Determine the (X, Y) coordinate at the center of the cell enclosing the given text.  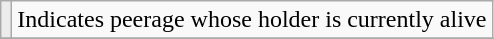
Indicates peerage whose holder is currently alive (252, 20)
